Scan for the cell matching the given text and deliver its (x, y) coordinate at center. 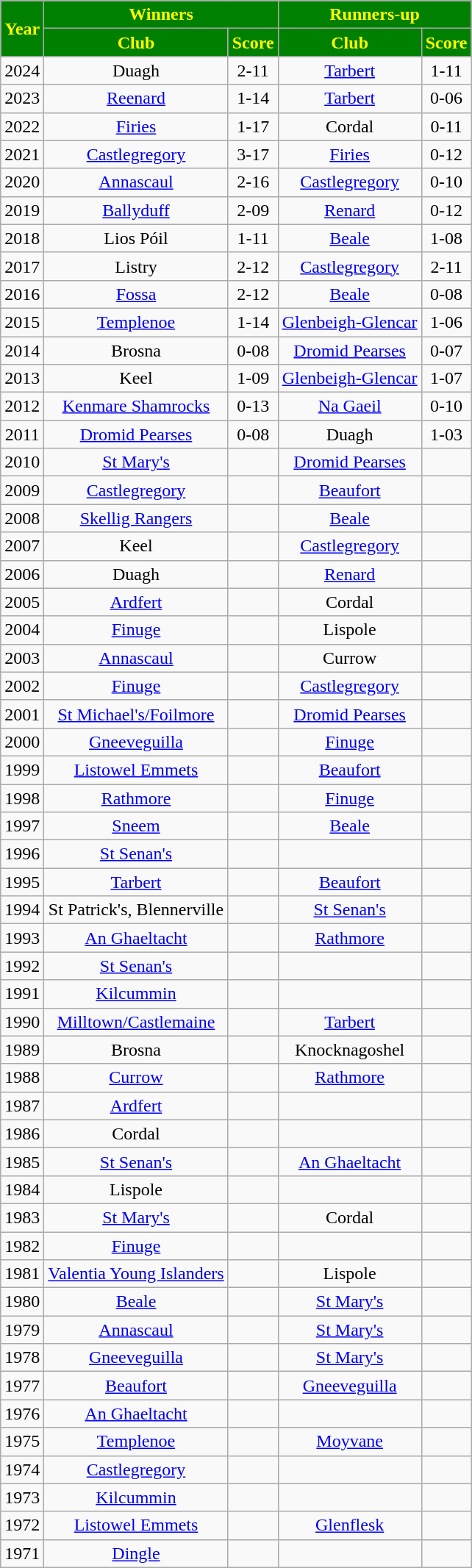
1-17 (253, 126)
1984 (22, 1189)
St Michael's/Foilmore (136, 714)
1990 (22, 1022)
2-09 (253, 210)
1981 (22, 1274)
1986 (22, 1134)
2014 (22, 351)
2024 (22, 71)
2009 (22, 490)
Skellig Rangers (136, 518)
3-17 (253, 154)
2017 (22, 266)
2011 (22, 434)
1989 (22, 1050)
0-06 (446, 99)
1993 (22, 938)
2008 (22, 518)
2001 (22, 714)
Listry (136, 266)
1971 (22, 1553)
Knocknagoshel (350, 1050)
1985 (22, 1161)
2020 (22, 182)
2006 (22, 574)
2010 (22, 462)
1-09 (253, 379)
1980 (22, 1302)
1975 (22, 1442)
2023 (22, 99)
Milltown/Castlemaine (136, 1022)
Ballyduff (136, 210)
Glenflesk (350, 1525)
1987 (22, 1106)
Valentia Young Islanders (136, 1274)
2003 (22, 658)
Reenard (136, 99)
1979 (22, 1330)
Moyvane (350, 1442)
1974 (22, 1469)
2005 (22, 602)
0-13 (253, 407)
Lios Póil (136, 238)
Kenmare Shamrocks (136, 407)
2018 (22, 238)
2015 (22, 322)
1999 (22, 770)
1996 (22, 854)
1983 (22, 1217)
1988 (22, 1078)
Runners-up (375, 15)
Dingle (136, 1553)
1-07 (446, 379)
2-16 (253, 182)
1982 (22, 1246)
1-03 (446, 434)
1977 (22, 1386)
2004 (22, 630)
1978 (22, 1358)
2007 (22, 546)
St Patrick's, Blennerville (136, 910)
0-07 (446, 351)
Year (22, 29)
1-08 (446, 238)
0-11 (446, 126)
2016 (22, 294)
1976 (22, 1414)
2022 (22, 126)
1972 (22, 1525)
2000 (22, 742)
1995 (22, 882)
2012 (22, 407)
2021 (22, 154)
Na Gaeil (350, 407)
1991 (22, 994)
Winners (161, 15)
1-06 (446, 322)
1994 (22, 910)
1998 (22, 798)
2019 (22, 210)
Fossa (136, 294)
2013 (22, 379)
Sneem (136, 826)
2002 (22, 686)
1997 (22, 826)
1992 (22, 966)
1973 (22, 1497)
